Output the (X, Y) coordinate of the center of the cell containing the given text.  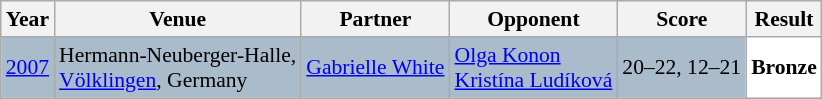
2007 (28, 68)
Partner (375, 19)
Opponent (533, 19)
Gabrielle White (375, 68)
Year (28, 19)
Score (682, 19)
Venue (178, 19)
Olga Konon Kristína Ludíková (533, 68)
Result (784, 19)
20–22, 12–21 (682, 68)
Bronze (784, 68)
Hermann-Neuberger-Halle,Völklingen, Germany (178, 68)
